From the cell containing the given text, extract its center point as (x, y) coordinate. 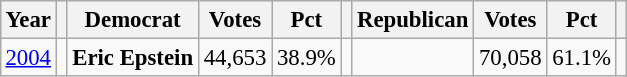
70,058 (510, 57)
Eric Epstein (132, 57)
38.9% (306, 57)
2004 (28, 57)
Year (28, 20)
44,653 (234, 57)
Republican (413, 20)
Democrat (132, 20)
61.1% (582, 57)
